Pinpoint the cell where the given text exists, returning its (x, y) midpoint coordinate. 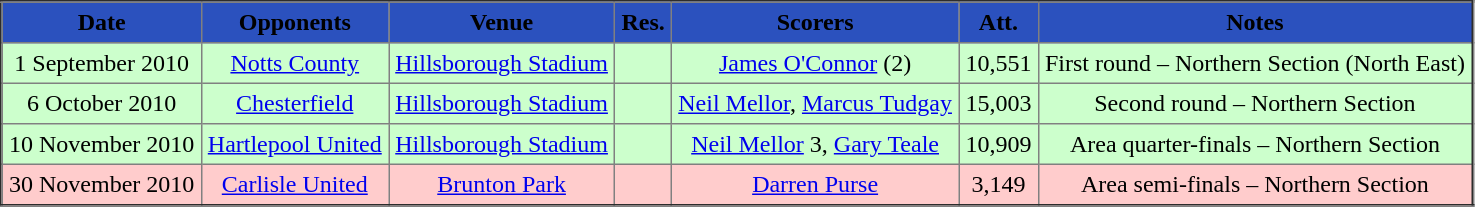
Carlisle United (294, 184)
Neil Mellor, Marcus Tudgay (816, 103)
10,551 (999, 63)
1 September 2010 (102, 63)
Opponents (294, 22)
Area semi-finals – Northern Section (1255, 184)
10,909 (999, 144)
Notts County (294, 63)
Hartlepool United (294, 144)
3,149 (999, 184)
James O'Connor (2) (816, 63)
Darren Purse (816, 184)
Att. (999, 22)
10 November 2010 (102, 144)
Brunton Park (501, 184)
Venue (501, 22)
Area quarter-finals – Northern Section (1255, 144)
15,003 (999, 103)
Notes (1255, 22)
Date (102, 22)
Scorers (816, 22)
Neil Mellor 3, Gary Teale (816, 144)
First round – Northern Section (North East) (1255, 63)
30 November 2010 (102, 184)
Second round – Northern Section (1255, 103)
Res. (644, 22)
6 October 2010 (102, 103)
Chesterfield (294, 103)
